Search for the cell housing the specified text and yield its (x, y) center coordinate. 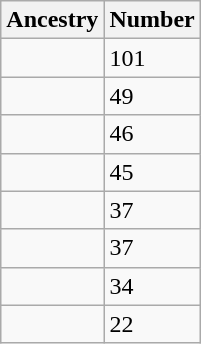
Ancestry (52, 20)
46 (152, 134)
34 (152, 286)
49 (152, 96)
22 (152, 324)
101 (152, 58)
45 (152, 172)
Number (152, 20)
